Identify which cell holds the provided text, then report its (x, y) central coordinate. 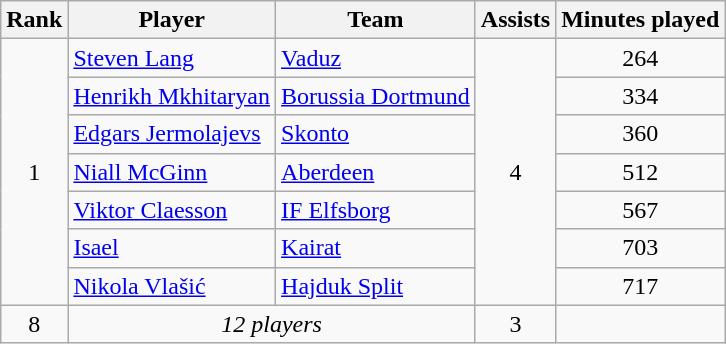
Isael (172, 248)
Niall McGinn (172, 172)
264 (640, 58)
3 (515, 324)
703 (640, 248)
567 (640, 210)
1 (34, 172)
Borussia Dortmund (376, 96)
512 (640, 172)
Minutes played (640, 20)
Henrikh Mkhitaryan (172, 96)
Nikola Vlašić (172, 286)
Kairat (376, 248)
Player (172, 20)
360 (640, 134)
12 players (272, 324)
8 (34, 324)
Steven Lang (172, 58)
Skonto (376, 134)
Rank (34, 20)
Team (376, 20)
334 (640, 96)
Edgars Jermolajevs (172, 134)
Hajduk Split (376, 286)
IF Elfsborg (376, 210)
4 (515, 172)
Aberdeen (376, 172)
Assists (515, 20)
717 (640, 286)
Viktor Claesson (172, 210)
Vaduz (376, 58)
